Output the [X, Y] coordinate of the center of the cell containing the given text.  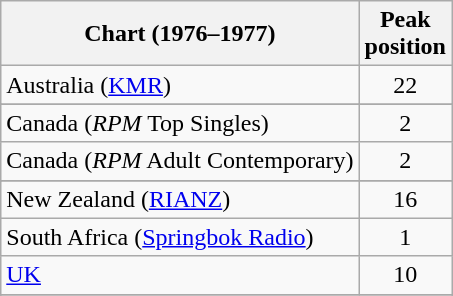
1 [405, 237]
Canada (RPM Adult Contemporary) [180, 161]
UK [180, 275]
22 [405, 85]
Canada (RPM Top Singles) [180, 123]
Australia (KMR) [180, 85]
Peakposition [405, 34]
Chart (1976–1977) [180, 34]
16 [405, 199]
South Africa (Springbok Radio) [180, 237]
New Zealand (RIANZ) [180, 199]
10 [405, 275]
